Find where the given text appears and provide that cell's center as [X, Y] coordinate. 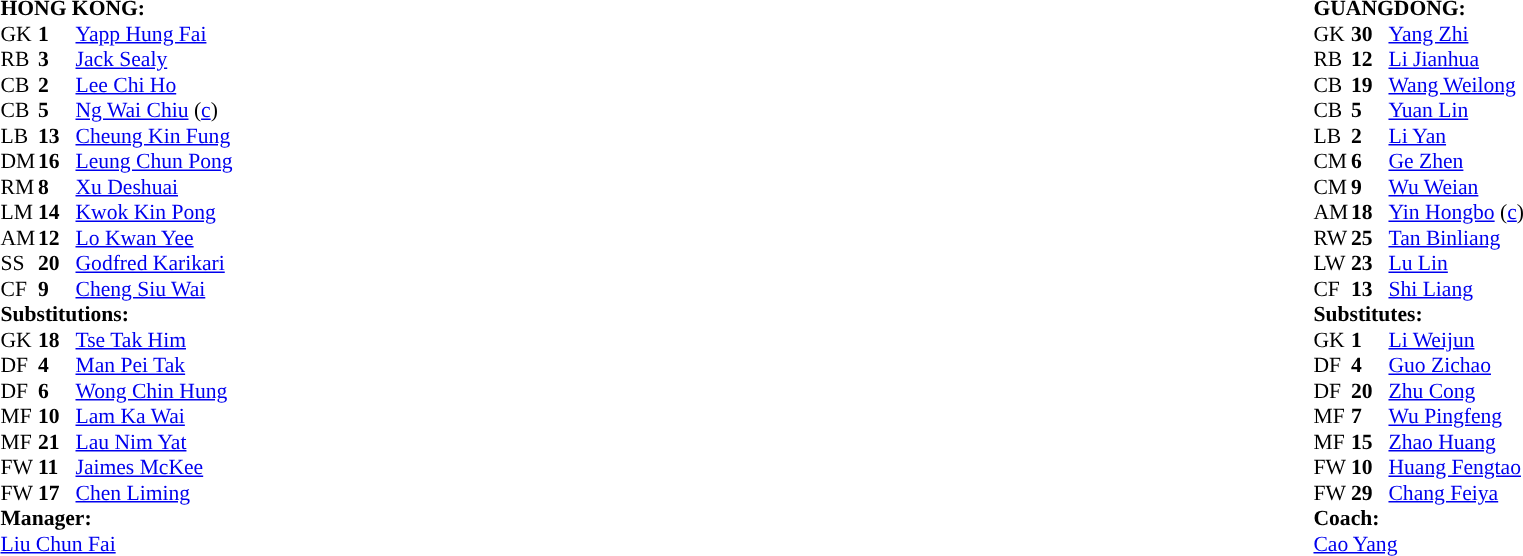
15 [1370, 442]
17 [57, 493]
Yapp Hung Fai [154, 34]
23 [1370, 263]
8 [57, 187]
LW [1332, 263]
Cheng Siu Wai [154, 289]
Man Pei Tak [154, 365]
Xu Deshuai [154, 187]
DM [19, 161]
Chen Liming [154, 493]
Ng Wai Chiu (c) [154, 111]
Lau Nim Yat [154, 442]
Godfred Karikari [154, 263]
LM [19, 213]
29 [1370, 493]
RM [19, 187]
Lam Ka Wai [154, 417]
Wong Chin Hung [154, 391]
19 [1370, 85]
Lo Kwan Yee [154, 238]
RW [1332, 238]
Jaimes McKee [154, 467]
SS [19, 263]
7 [1370, 417]
Manager: [116, 519]
16 [57, 161]
Cheung Kin Fung [154, 136]
30 [1370, 34]
Jack Sealy [154, 59]
Leung Chun Pong [154, 161]
21 [57, 442]
Tse Tak Him [154, 340]
25 [1370, 238]
Substitutions: [116, 315]
Lee Chi Ho [154, 85]
3 [57, 59]
Kwok Kin Pong [154, 213]
14 [57, 213]
11 [57, 467]
